Find where the given text appears and provide that cell's center as (x, y) coordinate. 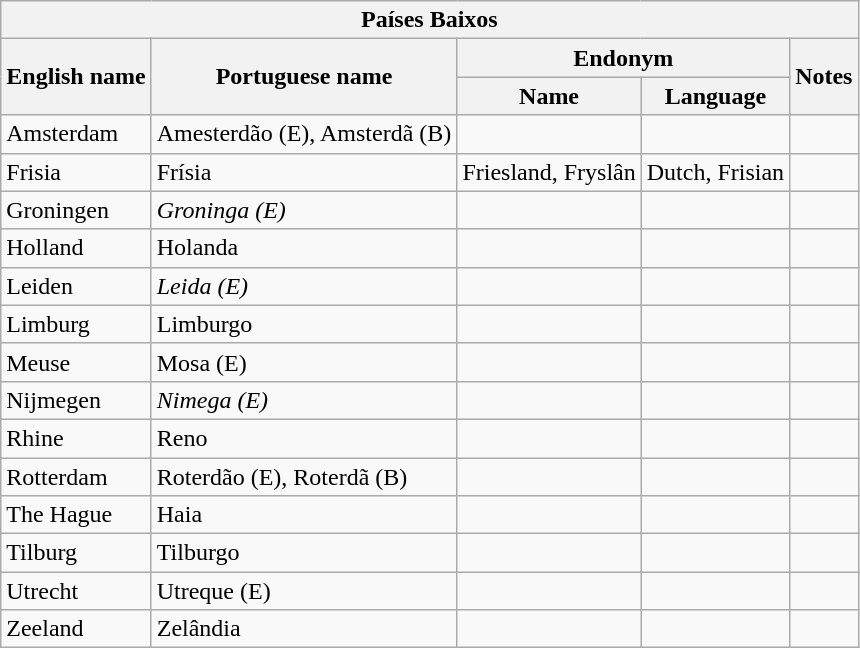
Limburgo (304, 324)
English name (76, 77)
Amesterdão (E), Amsterdã (B) (304, 134)
Meuse (76, 362)
Frísia (304, 172)
Groningen (76, 210)
Groninga (E) (304, 210)
Reno (304, 438)
Zelândia (304, 629)
Zeeland (76, 629)
Nijmegen (76, 400)
The Hague (76, 515)
Rotterdam (76, 477)
Amsterdam (76, 134)
Endonym (624, 58)
Mosa (E) (304, 362)
Leiden (76, 286)
Notes (824, 77)
Haia (304, 515)
Name (549, 96)
Leida (E) (304, 286)
Holanda (304, 248)
Utrecht (76, 591)
Limburg (76, 324)
Frisia (76, 172)
Language (715, 96)
Rhine (76, 438)
Tilburgo (304, 553)
Dutch, Frisian (715, 172)
Roterdão (E), Roterdã (B) (304, 477)
Países Baixos (430, 20)
Nimega (E) (304, 400)
Friesland, Fryslân (549, 172)
Tilburg (76, 553)
Portuguese name (304, 77)
Holland (76, 248)
Utreque (E) (304, 591)
